Scan for the cell matching the given text and deliver its (x, y) coordinate at center. 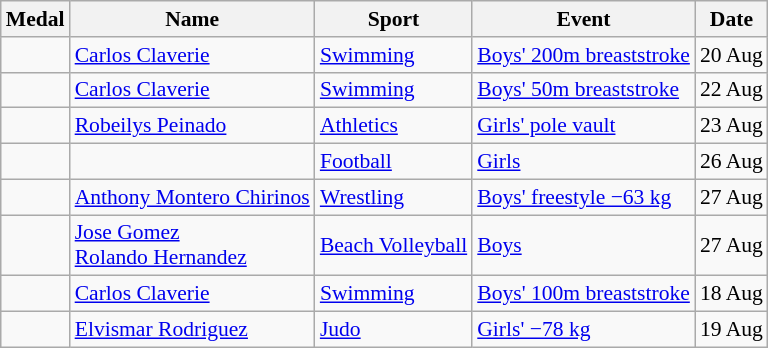
Event (584, 19)
Medal (36, 19)
Boys (584, 246)
Athletics (394, 126)
Girls' −78 kg (584, 330)
Girls (584, 162)
23 Aug (732, 126)
18 Aug (732, 294)
Boys' 200m breaststroke (584, 55)
Date (732, 19)
Beach Volleyball (394, 246)
Boys' 100m breaststroke (584, 294)
Jose GomezRolando Hernandez (192, 246)
19 Aug (732, 330)
Robeilys Peinado (192, 126)
Elvismar Rodriguez (192, 330)
Judo (394, 330)
Anthony Montero Chirinos (192, 197)
Wrestling (394, 197)
20 Aug (732, 55)
26 Aug (732, 162)
22 Aug (732, 90)
Football (394, 162)
Sport (394, 19)
Girls' pole vault (584, 126)
Boys' 50m breaststroke (584, 90)
Boys' freestyle −63 kg (584, 197)
Name (192, 19)
